Capture the cell that displays the provided text and extract its (X, Y) central coordinate. 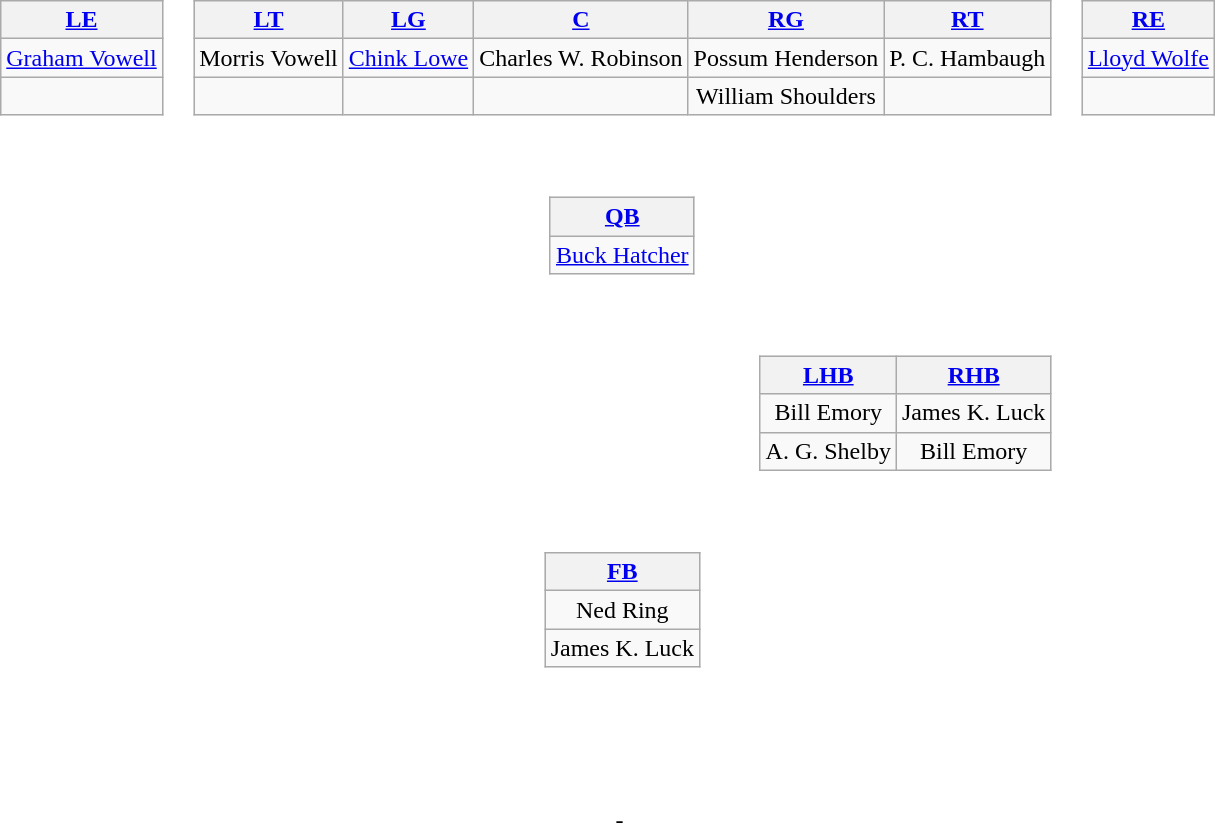
LT (269, 20)
P. C. Hambaugh (968, 58)
Buck Hatcher (622, 255)
Charles W. Robinson (581, 58)
Graham Vowell (82, 58)
A. G. Shelby (828, 451)
LHB RHB Bill Emory James K. Luck A. G. Shelby Bill Emory (634, 400)
LG (408, 20)
Lloyd Wolfe (1148, 58)
QB (622, 216)
FB Ned Ring James K. Luck (634, 597)
QB Buck Hatcher (634, 222)
Morris Vowell (269, 58)
LE (82, 20)
C (581, 20)
LHB (828, 375)
FB (622, 572)
Chink Lowe (408, 58)
RG (786, 20)
RHB (973, 375)
Ned Ring (622, 610)
RE (1148, 20)
Possum Henderson (786, 58)
William Shoulders (786, 96)
RT (968, 20)
